For the text-containing cell, return its midpoint in (X, Y) coordinate format. 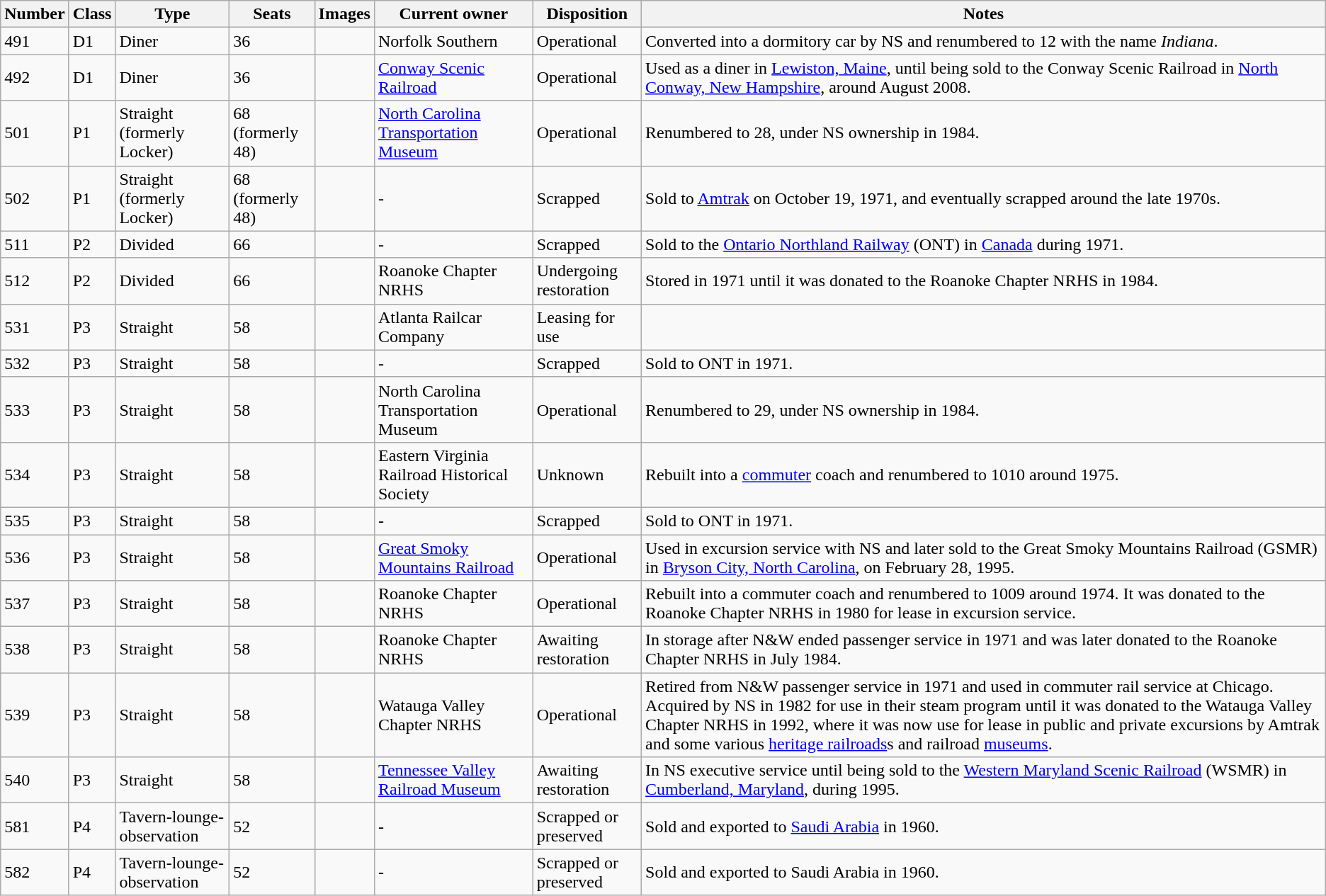
Tennessee Valley Railroad Museum (453, 781)
Rebuilt into a commuter coach and renumbered to 1010 around 1975. (984, 475)
Great Smoky Mountains Railroad (453, 557)
Used as a diner in Lewiston, Maine, until being sold to the Conway Scenic Railroad in North Conway, New Hampshire, around August 2008. (984, 78)
538 (35, 650)
501 (35, 133)
Stored in 1971 until it was donated to the Roanoke Chapter NRHS in 1984. (984, 280)
581 (35, 826)
Sold to Amtrak on October 19, 1971, and eventually scrapped around the late 1970s. (984, 198)
532 (35, 363)
Norfolk Southern (453, 41)
Class (92, 14)
Watauga Valley Chapter NRHS (453, 715)
Conway Scenic Railroad (453, 78)
531 (35, 327)
Type (173, 14)
539 (35, 715)
In storage after N&W ended passenger service in 1971 and was later donated to the Roanoke Chapter NRHS in July 1984. (984, 650)
512 (35, 280)
537 (35, 603)
Disposition (586, 14)
Notes (984, 14)
Renumbered to 29, under NS ownership in 1984. (984, 409)
Renumbered to 28, under NS ownership in 1984. (984, 133)
492 (35, 78)
491 (35, 41)
Leasing for use (586, 327)
Seats (272, 14)
Unknown (586, 475)
535 (35, 521)
Eastern Virginia Railroad Historical Society (453, 475)
Images (344, 14)
In NS executive service until being sold to the Western Maryland Scenic Railroad (WSMR) in Cumberland, Maryland, during 1995. (984, 781)
Atlanta Railcar Company (453, 327)
534 (35, 475)
Number (35, 14)
540 (35, 781)
Converted into a dormitory car by NS and renumbered to 12 with the name Indiana. (984, 41)
502 (35, 198)
511 (35, 244)
Current owner (453, 14)
Sold to the Ontario Northland Railway (ONT) in Canada during 1971. (984, 244)
533 (35, 409)
582 (35, 873)
536 (35, 557)
Undergoing restoration (586, 280)
Used in excursion service with NS and later sold to the Great Smoky Mountains Railroad (GSMR) in Bryson City, North Carolina, on February 28, 1995. (984, 557)
Rebuilt into a commuter coach and renumbered to 1009 around 1974. It was donated to the Roanoke Chapter NRHS in 1980 for lease in excursion service. (984, 603)
